Return the [x, y] coordinate for the center point of the cell that contains the specified text.  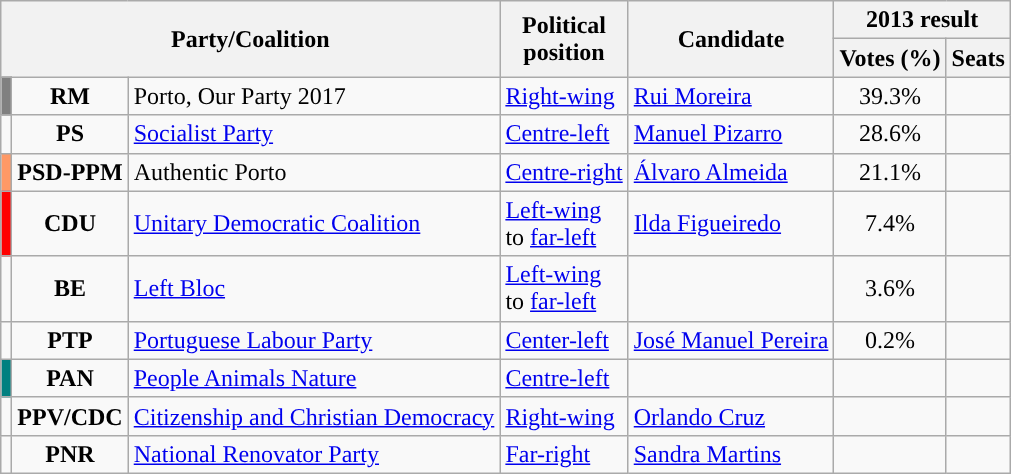
Centre-right [564, 172]
Center-left [564, 340]
PAN [70, 378]
Portuguese Labour Party [314, 340]
Left Bloc [314, 288]
PTP [70, 340]
Politicalposition [564, 39]
RM [70, 96]
3.6% [890, 288]
21.1% [890, 172]
Seats [978, 58]
Citizenship and Christian Democracy [314, 416]
0.2% [890, 340]
Far-right [564, 454]
PS [70, 134]
39.3% [890, 96]
Manuel Pizarro [731, 134]
Socialist Party [314, 134]
PSD-PPM [70, 172]
Sandra Martins [731, 454]
7.4% [890, 224]
Ilda Figueiredo [731, 224]
National Renovator Party [314, 454]
José Manuel Pereira [731, 340]
People Animals Nature [314, 378]
PPV/CDC [70, 416]
BE [70, 288]
Candidate [731, 39]
Authentic Porto [314, 172]
PNR [70, 454]
Votes (%) [890, 58]
2013 result [922, 20]
Porto, Our Party 2017 [314, 96]
Álvaro Almeida [731, 172]
Unitary Democratic Coalition [314, 224]
Party/Coalition [250, 39]
Orlando Cruz [731, 416]
Rui Moreira [731, 96]
CDU [70, 224]
28.6% [890, 134]
